Provide the (x, y) coordinate of the cell's center where the given text is located.  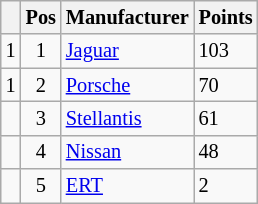
48 (226, 152)
3 (41, 118)
103 (226, 51)
Porsche (128, 85)
Nissan (128, 152)
Manufacturer (128, 17)
Jaguar (128, 51)
ERT (128, 186)
61 (226, 118)
Points (226, 17)
5 (41, 186)
Pos (41, 17)
70 (226, 85)
4 (41, 152)
Stellantis (128, 118)
